Search for the cell housing the specified text and yield its (X, Y) center coordinate. 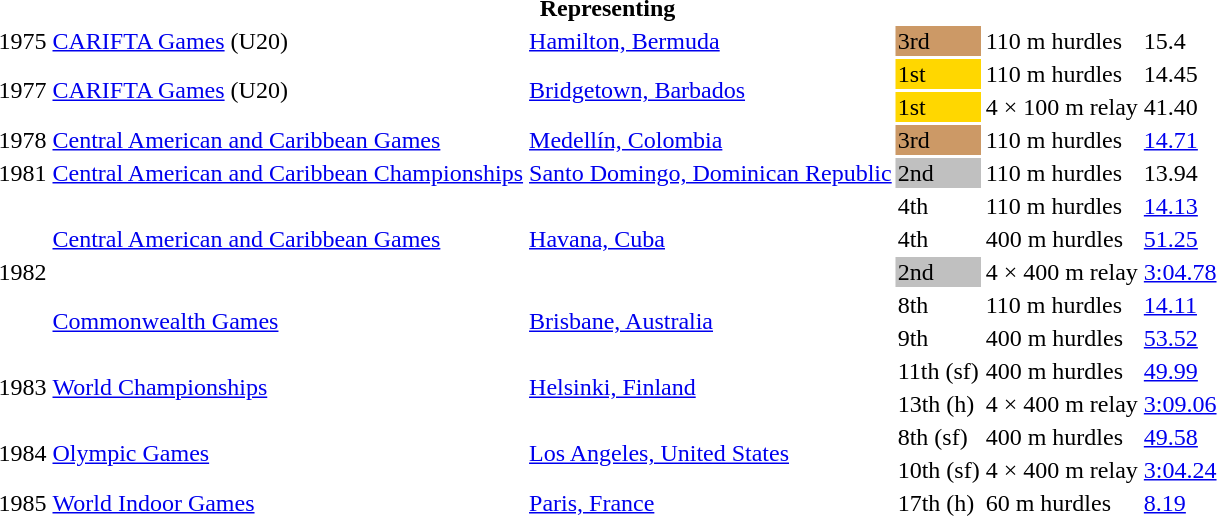
Los Angeles, United States (711, 454)
Commonwealth Games (288, 322)
13th (h) (938, 404)
World Championships (288, 388)
Medellín, Colombia (711, 140)
Brisbane, Australia (711, 322)
4 × 100 m relay (1062, 107)
Hamilton, Bermuda (711, 41)
Santo Domingo, Dominican Republic (711, 173)
9th (938, 338)
Bridgetown, Barbados (711, 90)
11th (sf) (938, 371)
8th (sf) (938, 437)
Central American and Caribbean Championships (288, 173)
10th (sf) (938, 470)
Olympic Games (288, 454)
8th (938, 305)
Havana, Cuba (711, 239)
Helsinki, Finland (711, 388)
